Provide the (x, y) coordinate of the cell's center where the given text is located.  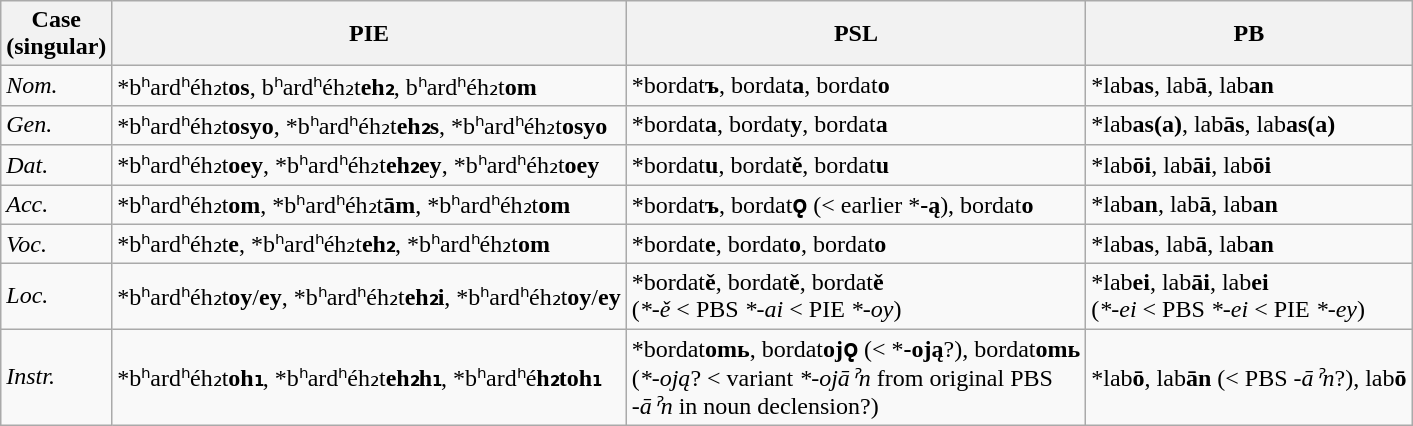
*bʰardʰéh₂toh₁, *bʰardʰéh₂teh₂h₁, *bʰardʰéh₂toh₁ (369, 378)
*bordata, bordaty, bordata (856, 125)
*bordatomь, bordatojǫ (< *-oją?), bordatomь(*-oją? < variant *-ojāˀn from original PBS-āˀn in noun declension?) (856, 378)
*bʰardʰéh₂toy/ey, *bʰardʰéh₂teh₂i, *bʰardʰéh₂toy/ey (369, 296)
PB (1249, 34)
*bordatъ, bordata, bordato (856, 86)
Instr. (56, 378)
*bʰardʰéh₂te, *bʰardʰéh₂teh₂, *bʰardʰéh₂tom (369, 244)
PIE (369, 34)
*laban, labā, laban (1249, 204)
Acc. (56, 204)
*labō, labān (< PBS -āˀn?), labō (1249, 378)
PSL (856, 34)
Case(singular) (56, 34)
*bordatě, bordatě, bordatě(*-ě < PBS *-ai < PIE *-oy) (856, 296)
*bordatu, bordatě, bordatu (856, 165)
*labas(a), labās, labas(a) (1249, 125)
*bʰardʰéh₂tos, bʰardʰéh₂teh₂, bʰardʰéh₂tom (369, 86)
*bʰardʰéh₂tosyo, *bʰardʰéh₂teh₂s, *bʰardʰéh₂tosyo (369, 125)
Gen. (56, 125)
Dat. (56, 165)
*bʰardʰéh₂toey, *bʰardʰéh₂teh₂ey, *bʰardʰéh₂toey (369, 165)
*bordatъ, bordatǫ (< earlier *-ą), bordato (856, 204)
Voc. (56, 244)
*labōi, labāi, labōi (1249, 165)
Loc. (56, 296)
*bordate, bordato, bordato (856, 244)
*labei, labāi, labei(*-ei < PBS *-ei < PIE *-ey) (1249, 296)
*bʰardʰéh₂tom, *bʰardʰéh₂tām, *bʰardʰéh₂tom (369, 204)
Nom. (56, 86)
